Find where the given text appears and provide that cell's center as [X, Y] coordinate. 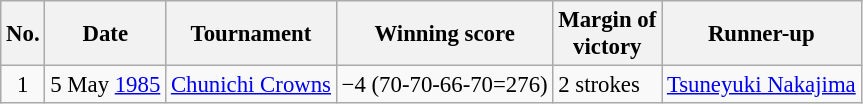
Winning score [444, 34]
Date [106, 34]
Runner-up [762, 34]
Tsuneyuki Nakajima [762, 85]
5 May 1985 [106, 85]
Margin ofvictory [608, 34]
−4 (70-70-66-70=276) [444, 85]
2 strokes [608, 85]
1 [23, 85]
No. [23, 34]
Chunichi Crowns [252, 85]
Tournament [252, 34]
